From the cell containing the given text, extract its center point as [x, y] coordinate. 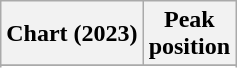
Peakposition [189, 34]
Chart (2023) [72, 34]
